Capture the cell that displays the provided text and extract its (X, Y) central coordinate. 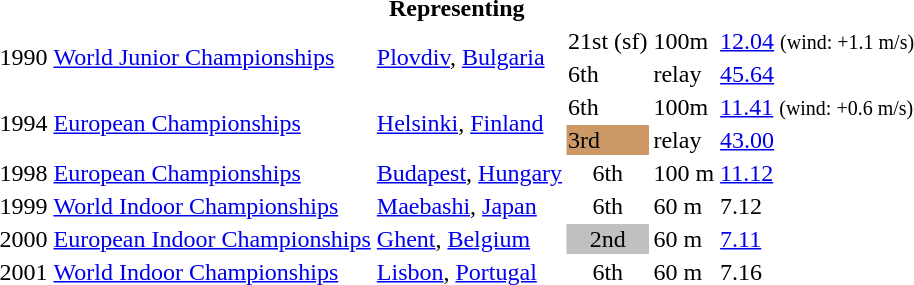
European Indoor Championships (212, 239)
Helsinki, Finland (469, 124)
World Junior Championships (212, 58)
Maebashi, Japan (469, 206)
100 m (684, 173)
3rd (608, 140)
Ghent, Belgium (469, 239)
21st (sf) (608, 41)
Budapest, Hungary (469, 173)
2nd (608, 239)
Plovdiv, Bulgaria (469, 58)
World Indoor Championships (212, 206)
